Pinpoint the cell where the given text exists, returning its [x, y] midpoint coordinate. 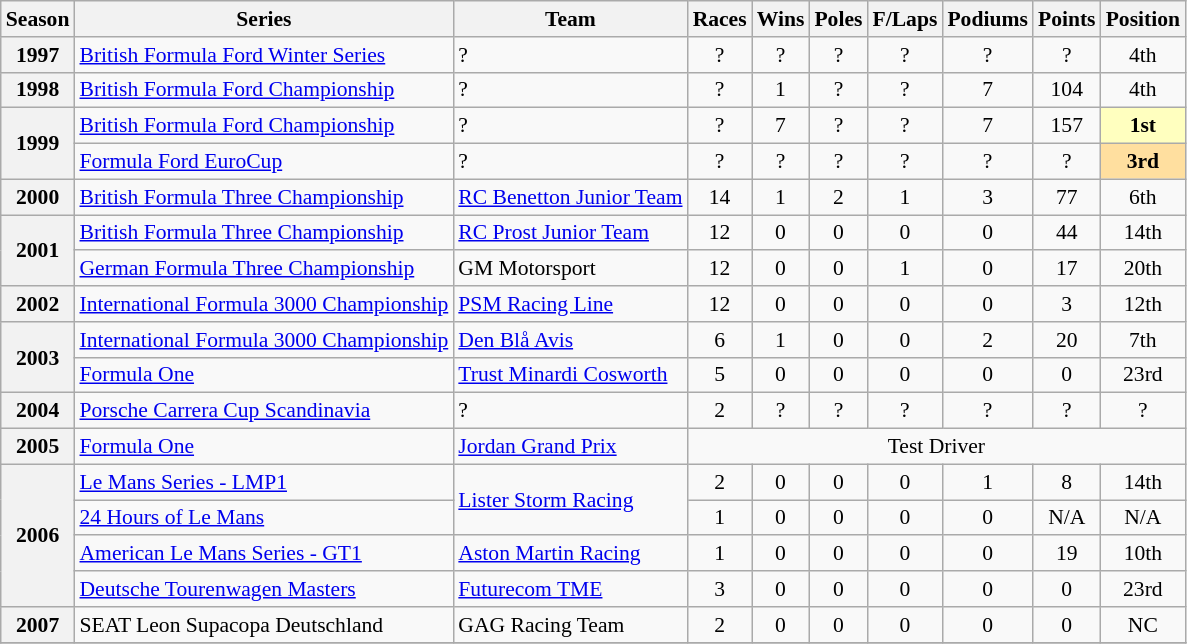
1st [1143, 126]
12th [1143, 304]
2004 [38, 411]
Series [264, 19]
Lister Storm Racing [570, 500]
Trust Minardi Cosworth [570, 375]
2003 [38, 358]
2005 [38, 447]
Deutsche Tourenwagen Masters [264, 589]
British Formula Ford Winter Series [264, 55]
6 [720, 340]
2006 [38, 535]
3rd [1143, 162]
6th [1143, 197]
17 [1067, 269]
7th [1143, 340]
10th [1143, 554]
Jordan Grand Prix [570, 447]
Position [1143, 19]
Le Mans Series - LMP1 [264, 482]
20 [1067, 340]
Team [570, 19]
1998 [38, 90]
German Formula Three Championship [264, 269]
Races [720, 19]
Podiums [988, 19]
104 [1067, 90]
2000 [38, 197]
44 [1067, 233]
1997 [38, 55]
Wins [781, 19]
SEAT Leon Supacopa Deutschland [264, 625]
GAG Racing Team [570, 625]
Porsche Carrera Cup Scandinavia [264, 411]
157 [1067, 126]
1999 [38, 144]
8 [1067, 482]
NC [1143, 625]
24 Hours of Le Mans [264, 518]
Points [1067, 19]
Poles [838, 19]
5 [720, 375]
PSM Racing Line [570, 304]
2007 [38, 625]
F/Laps [904, 19]
GM Motorsport [570, 269]
Aston Martin Racing [570, 554]
2001 [38, 250]
2002 [38, 304]
Season [38, 19]
14 [720, 197]
20th [1143, 269]
RC Benetton Junior Team [570, 197]
Den Blå Avis [570, 340]
77 [1067, 197]
Formula Ford EuroCup [264, 162]
19 [1067, 554]
Futurecom TME [570, 589]
American Le Mans Series - GT1 [264, 554]
Test Driver [937, 447]
RC Prost Junior Team [570, 233]
